Scan for the cell matching the given text and deliver its [x, y] coordinate at center. 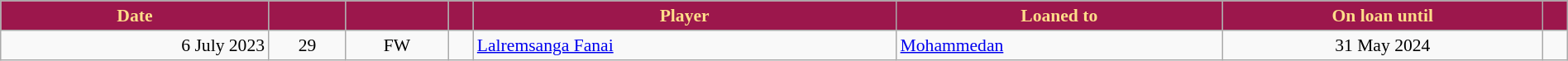
31 May 2024 [1383, 45]
FW [397, 45]
Date [135, 16]
29 [308, 45]
On loan until [1383, 16]
Player [685, 16]
Loaned to [1059, 16]
Lalremsanga Fanai [685, 45]
Mohammedan [1059, 45]
6 July 2023 [135, 45]
